Provide the [x, y] coordinate of the cell's center where the given text is located.  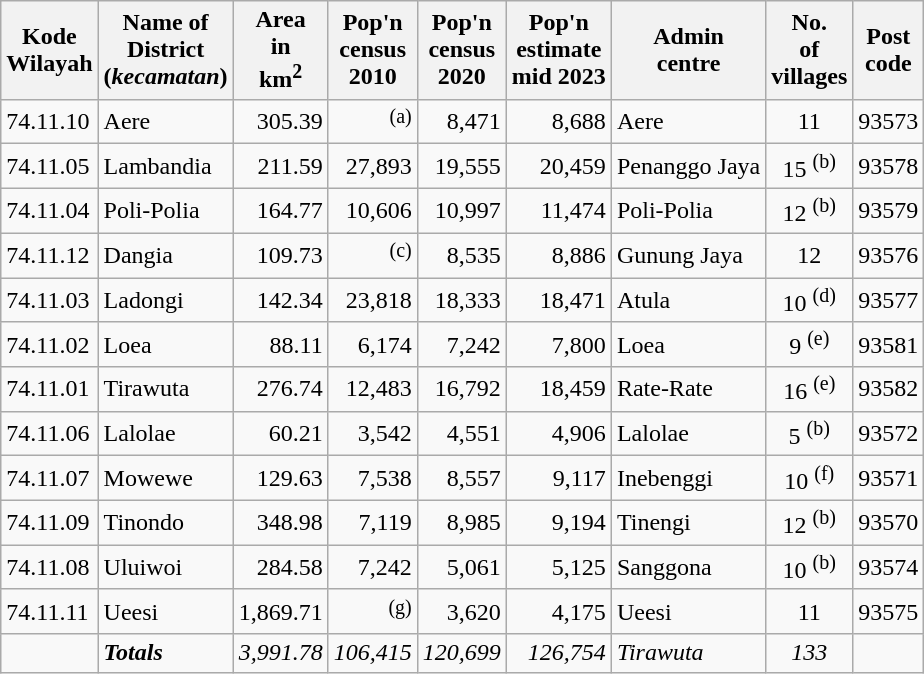
18,459 [558, 390]
16,792 [462, 390]
8,471 [462, 122]
Ladongi [166, 300]
8,535 [462, 256]
9,194 [558, 522]
93579 [888, 210]
9,117 [558, 478]
74.11.10 [50, 122]
Name ofDistrict(kecamatan) [166, 50]
142.34 [280, 300]
93575 [888, 612]
10,997 [462, 210]
Lambandia [166, 166]
Tinengi [688, 522]
126,754 [558, 653]
93582 [888, 390]
74.11.06 [50, 434]
74.11.02 [50, 344]
Totals [166, 653]
23,818 [372, 300]
74.11.07 [50, 478]
120,699 [462, 653]
No. ofvillages [810, 50]
88.11 [280, 344]
133 [810, 653]
284.58 [280, 568]
93581 [888, 344]
93570 [888, 522]
1,869.71 [280, 612]
74.11.08 [50, 568]
Rate-Rate [688, 390]
Uluiwoi [166, 568]
74.11.03 [50, 300]
74.11.01 [50, 390]
74.11.09 [50, 522]
Kode Wilayah [50, 50]
129.63 [280, 478]
18,471 [558, 300]
(a) [372, 122]
5,125 [558, 568]
11,474 [558, 210]
27,893 [372, 166]
74.11.12 [50, 256]
93578 [888, 166]
5,061 [462, 568]
3,991.78 [280, 653]
10,606 [372, 210]
12,483 [372, 390]
Gunung Jaya [688, 256]
9 (e) [810, 344]
348.98 [280, 522]
74.11.04 [50, 210]
Atula [688, 300]
12 [810, 256]
211.59 [280, 166]
Pop'nestimatemid 2023 [558, 50]
Areain km2 [280, 50]
10 (b) [810, 568]
(g) [372, 612]
3,542 [372, 434]
Pop'ncensus2020 [462, 50]
106,415 [372, 653]
93576 [888, 256]
18,333 [462, 300]
Tinondo [166, 522]
93574 [888, 568]
(c) [372, 256]
19,555 [462, 166]
6,174 [372, 344]
60.21 [280, 434]
8,557 [462, 478]
8,985 [462, 522]
7,800 [558, 344]
Penanggo Jaya [688, 166]
Inebenggi [688, 478]
20,459 [558, 166]
Pop'ncensus2010 [372, 50]
305.39 [280, 122]
93577 [888, 300]
109.73 [280, 256]
Admincentre [688, 50]
7,119 [372, 522]
93572 [888, 434]
10 (d) [810, 300]
Dangia [166, 256]
93571 [888, 478]
15 (b) [810, 166]
16 (e) [810, 390]
10 (f) [810, 478]
93573 [888, 122]
8,886 [558, 256]
5 (b) [810, 434]
7,538 [372, 478]
4,906 [558, 434]
4,551 [462, 434]
74.11.05 [50, 166]
8,688 [558, 122]
Mowewe [166, 478]
4,175 [558, 612]
74.11.11 [50, 612]
3,620 [462, 612]
276.74 [280, 390]
Sanggona [688, 568]
164.77 [280, 210]
Postcode [888, 50]
